For the text-containing cell, return its midpoint in [X, Y] coordinate format. 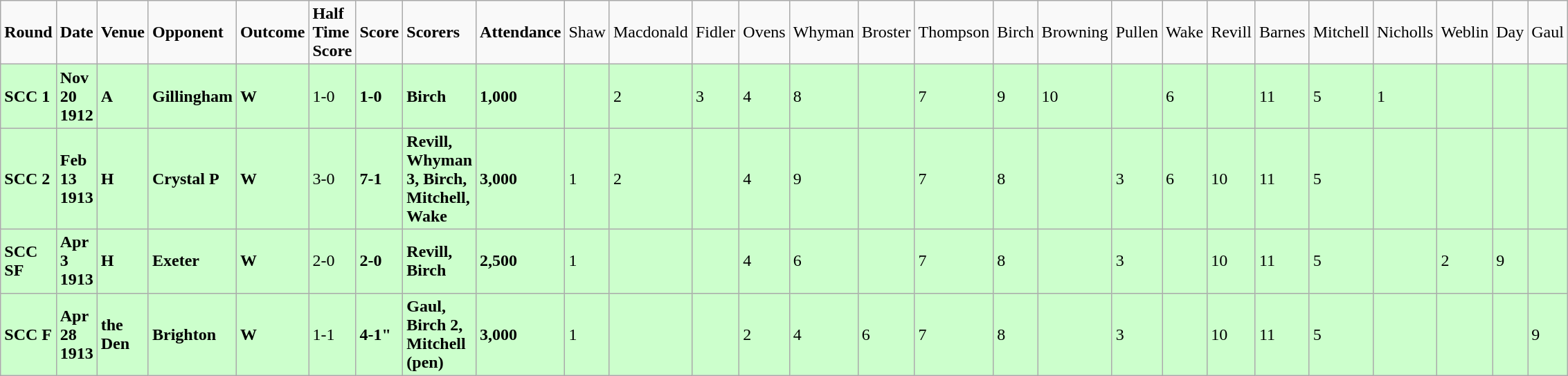
4-1" [379, 334]
Scorers [440, 33]
Score [379, 33]
Crystal P [192, 179]
SCC F [28, 334]
Revill, Whyman 3, Birch, Mitchell, Wake [440, 179]
Pullen [1137, 33]
Macdonald [651, 33]
Revill [1232, 33]
Brighton [192, 334]
SCC SF [28, 261]
Apr 28 1913 [76, 334]
Attendance [521, 33]
2,500 [521, 261]
7-1 [379, 179]
Opponent [192, 33]
Nov 20 1912 [76, 96]
Barnes [1282, 33]
Browning [1074, 33]
Round [28, 33]
Half Time Score [332, 33]
Wake [1185, 33]
3-0 [332, 179]
Ovens [764, 33]
1-1 [332, 334]
Shaw [587, 33]
Nicholls [1405, 33]
Exeter [192, 261]
Outcome [273, 33]
Feb 13 1913 [76, 179]
Apr 3 1913 [76, 261]
Gillingham [192, 96]
A [123, 96]
Fidler [715, 33]
SCC 1 [28, 96]
Revill, Birch [440, 261]
Whyman [824, 33]
Date [76, 33]
Gaul, Birch 2, Mitchell (pen) [440, 334]
Weblin [1465, 33]
Gaul [1548, 33]
Day [1511, 33]
SCC 2 [28, 179]
Venue [123, 33]
Mitchell [1341, 33]
1,000 [521, 96]
the Den [123, 334]
Broster [886, 33]
Thompson [954, 33]
